Return (X, Y) of the center of cell containing provided text 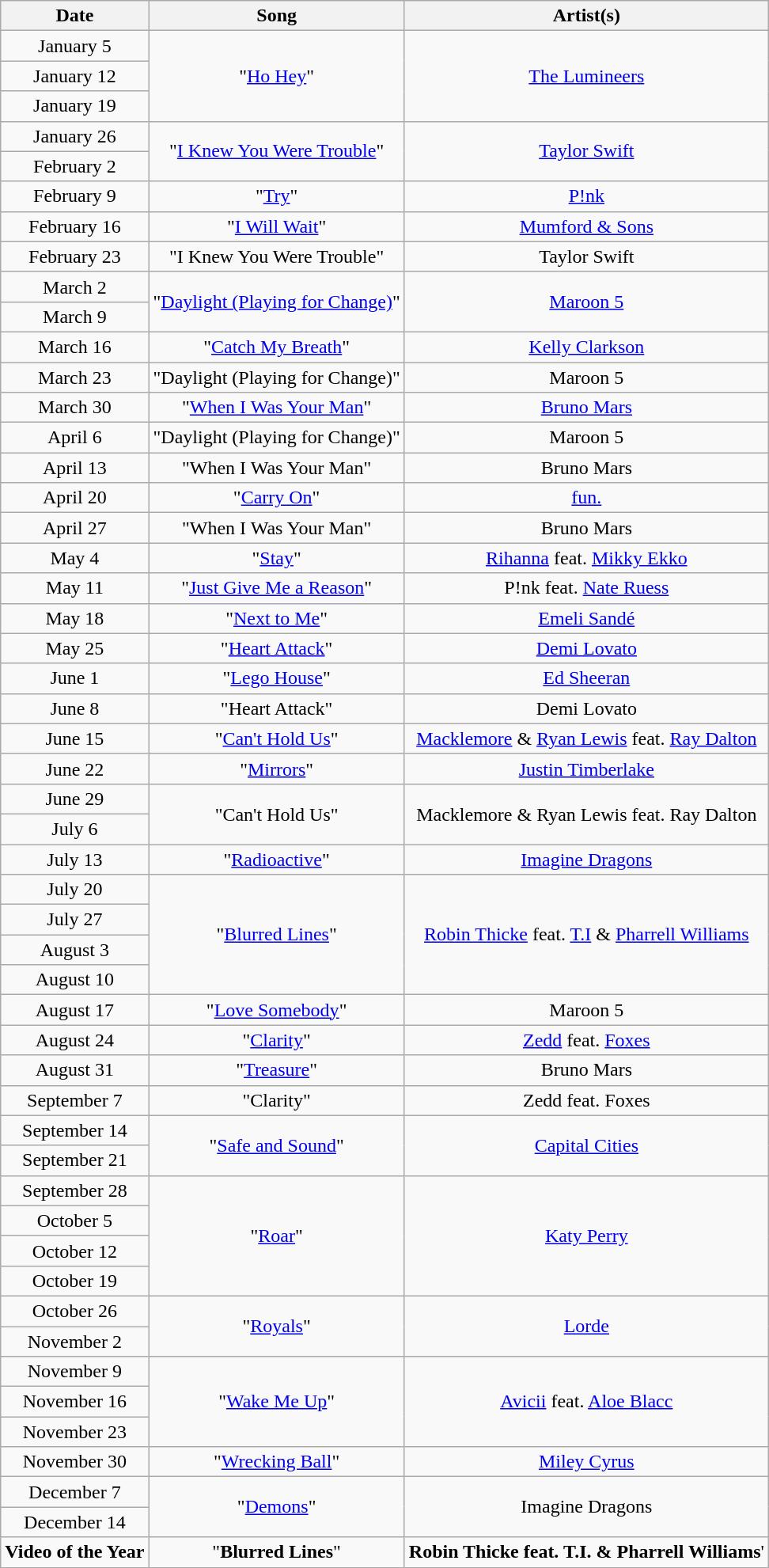
Date (74, 16)
September 14 (74, 1130)
January 5 (74, 46)
Capital Cities (586, 1145)
January 19 (74, 106)
March 23 (74, 378)
May 11 (74, 588)
May 25 (74, 648)
April 13 (74, 468)
Robin Thicke feat. T.I & Pharrell Williams (586, 935)
October 19 (74, 1281)
"Carry On" (277, 498)
Lorde (586, 1326)
Rihanna feat. Mikky Ekko (586, 558)
November 23 (74, 1432)
"Stay" (277, 558)
August 17 (74, 1010)
February 16 (74, 226)
The Lumineers (586, 76)
August 24 (74, 1040)
July 6 (74, 829)
"Radioactive" (277, 859)
P!nk (586, 196)
Miley Cyrus (586, 1462)
"Mirrors" (277, 769)
September 28 (74, 1190)
December 7 (74, 1492)
Mumford & Sons (586, 226)
April 27 (74, 528)
October 12 (74, 1251)
September 7 (74, 1100)
Emeli Sandé (586, 618)
March 2 (74, 287)
"Catch My Breath" (277, 347)
July 20 (74, 890)
Artist(s) (586, 16)
November 9 (74, 1372)
June 29 (74, 799)
September 21 (74, 1160)
December 14 (74, 1522)
June 1 (74, 678)
May 18 (74, 618)
"Try" (277, 196)
Ed Sheeran (586, 678)
November 16 (74, 1402)
Song (277, 16)
July 13 (74, 859)
October 26 (74, 1311)
August 31 (74, 1070)
August 10 (74, 980)
Avicii feat. Aloe Blacc (586, 1402)
February 23 (74, 256)
"Treasure" (277, 1070)
March 16 (74, 347)
February 2 (74, 166)
November 30 (74, 1462)
Kelly Clarkson (586, 347)
June 22 (74, 769)
Katy Perry (586, 1236)
August 3 (74, 950)
Robin Thicke feat. T.I. & Pharrell Williams' (586, 1552)
"Wrecking Ball" (277, 1462)
April 20 (74, 498)
"Wake Me Up" (277, 1402)
"Lego House" (277, 678)
Justin Timberlake (586, 769)
"I Will Wait" (277, 226)
June 15 (74, 738)
November 2 (74, 1342)
"Demons" (277, 1507)
"Royals" (277, 1326)
Video of the Year (74, 1552)
March 9 (74, 317)
fun. (586, 498)
April 6 (74, 438)
July 27 (74, 920)
January 12 (74, 76)
"Next to Me" (277, 618)
"Safe and Sound" (277, 1145)
January 26 (74, 136)
"Love Somebody" (277, 1010)
"Roar" (277, 1236)
May 4 (74, 558)
P!nk feat. Nate Ruess (586, 588)
October 5 (74, 1221)
"Ho Hey" (277, 76)
February 9 (74, 196)
June 8 (74, 708)
March 30 (74, 408)
"Just Give Me a Reason" (277, 588)
